Extract the [x, y] coordinate from the center of the cell holding the provided text.  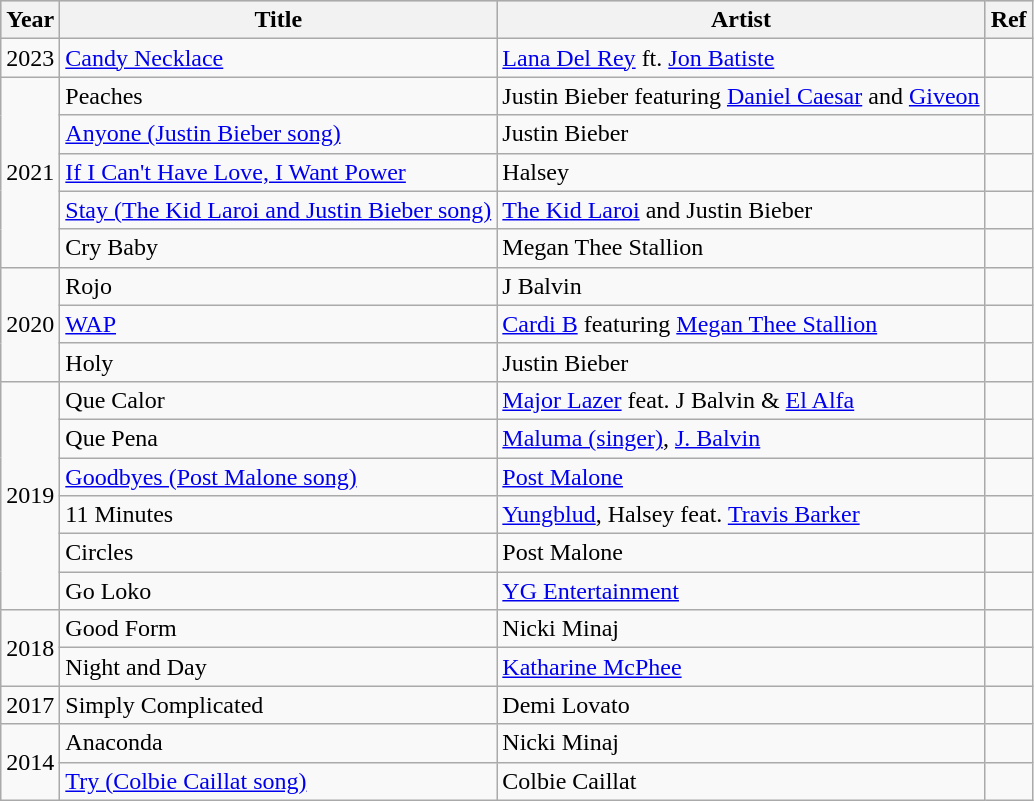
2019 [30, 495]
Circles [278, 553]
Cry Baby [278, 248]
Night and Day [278, 667]
Justin Bieber featuring Daniel Caesar and Giveon [741, 96]
Peaches [278, 96]
Anaconda [278, 743]
2017 [30, 705]
Halsey [741, 172]
If I Can't Have Love, I Want Power [278, 172]
The Kid Laroi and Justin Bieber [741, 210]
Que Pena [278, 438]
Stay (The Kid Laroi and Justin Bieber song) [278, 210]
2021 [30, 172]
Cardi B featuring Megan Thee Stallion [741, 324]
Major Lazer feat. J Balvin & El Alfa [741, 400]
Simply Complicated [278, 705]
Anyone (Justin Bieber song) [278, 134]
J Balvin [741, 286]
Year [30, 20]
Goodbyes (Post Malone song) [278, 477]
Maluma (singer), J. Balvin [741, 438]
Title [278, 20]
Yungblud, Halsey feat. Travis Barker [741, 515]
WAP [278, 324]
Lana Del Rey ft. Jon Batiste [741, 58]
Rojo [278, 286]
Artist [741, 20]
Holy [278, 362]
2014 [30, 762]
Go Loko [278, 591]
Demi Lovato [741, 705]
2023 [30, 58]
Good Form [278, 629]
Ref [1008, 20]
Megan Thee Stallion [741, 248]
Katharine McPhee [741, 667]
11 Minutes [278, 515]
2018 [30, 648]
Colbie Caillat [741, 781]
YG Entertainment [741, 591]
Que Calor [278, 400]
Candy Necklace [278, 58]
Try (Colbie Caillat song) [278, 781]
2020 [30, 324]
